For the text-containing cell, return its midpoint in [x, y] coordinate format. 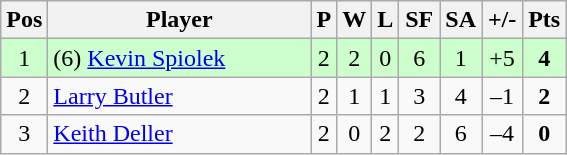
+/- [502, 20]
+5 [502, 58]
(6) Kevin Spiolek [180, 58]
Pos [24, 20]
P [324, 20]
SA [461, 20]
Larry Butler [180, 96]
Player [180, 20]
–4 [502, 134]
W [354, 20]
SF [420, 20]
Keith Deller [180, 134]
L [386, 20]
–1 [502, 96]
Pts [544, 20]
